Provide the [X, Y] coordinate of the cell's center where the given text is located.  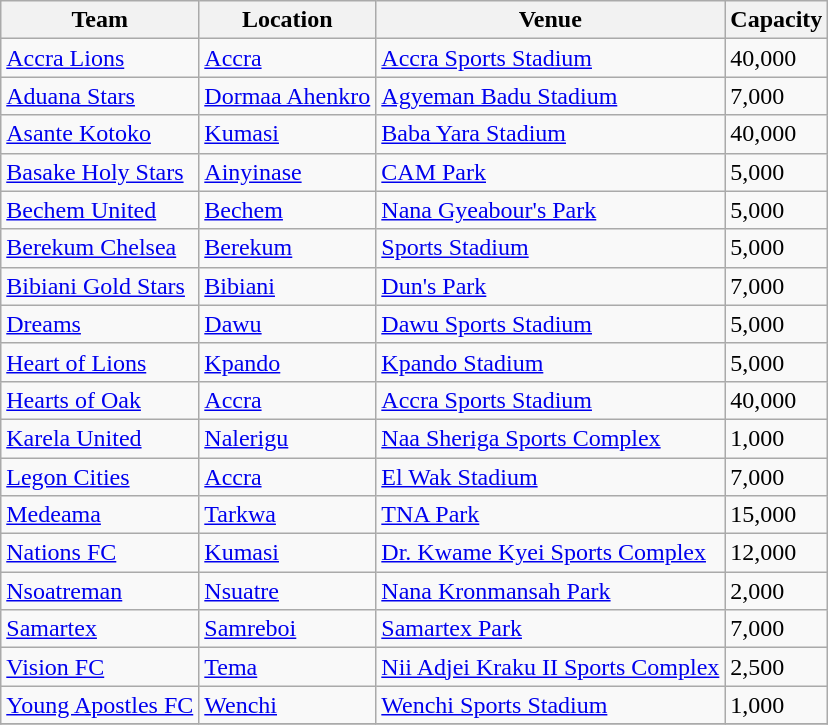
Wenchi [288, 705]
Berekum Chelsea [100, 248]
Ainyinase [288, 172]
Bechem [288, 210]
Bibiani [288, 286]
Berekum [288, 248]
Karela United [100, 438]
15,000 [776, 515]
Baba Yara Stadium [550, 134]
Bechem United [100, 210]
Samartex [100, 629]
Hearts of Oak [100, 400]
Dormaa Ahenkro [288, 96]
Asante Kotoko [100, 134]
Kpando [288, 362]
Nations FC [100, 553]
Medeama [100, 515]
Team [100, 20]
Accra Lions [100, 58]
Dreams [100, 324]
12,000 [776, 553]
Nsoatreman [100, 591]
Naa Sheriga Sports Complex [550, 438]
Nana Gyeabour's Park [550, 210]
2,500 [776, 667]
Samreboi [288, 629]
Tema [288, 667]
Nalerigu [288, 438]
Basake Holy Stars [100, 172]
Venue [550, 20]
CAM Park [550, 172]
TNA Park [550, 515]
El Wak Stadium [550, 477]
Aduana Stars [100, 96]
Sports Stadium [550, 248]
Tarkwa [288, 515]
Kpando Stadium [550, 362]
Agyeman Badu Stadium [550, 96]
Dr. Kwame Kyei Sports Complex [550, 553]
Capacity [776, 20]
Bibiani Gold Stars [100, 286]
Heart of Lions [100, 362]
Dawu [288, 324]
Nsuatre [288, 591]
Dawu Sports Stadium [550, 324]
Location [288, 20]
Nana Kronmansah Park [550, 591]
Wenchi Sports Stadium [550, 705]
Dun's Park [550, 286]
Vision FC [100, 667]
Legon Cities [100, 477]
Samartex Park [550, 629]
Young Apostles FC [100, 705]
2,000 [776, 591]
Nii Adjei Kraku II Sports Complex [550, 667]
